Determine the [X, Y] coordinate at the center of the cell enclosing the given text.  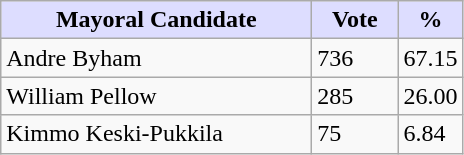
Kimmo Keski-Pukkila [156, 134]
Andre Byham [156, 58]
William Pellow [156, 96]
67.15 [430, 58]
% [430, 20]
Vote [355, 20]
736 [355, 58]
Mayoral Candidate [156, 20]
75 [355, 134]
26.00 [430, 96]
285 [355, 96]
6.84 [430, 134]
